For the text-containing cell, return its midpoint in (x, y) coordinate format. 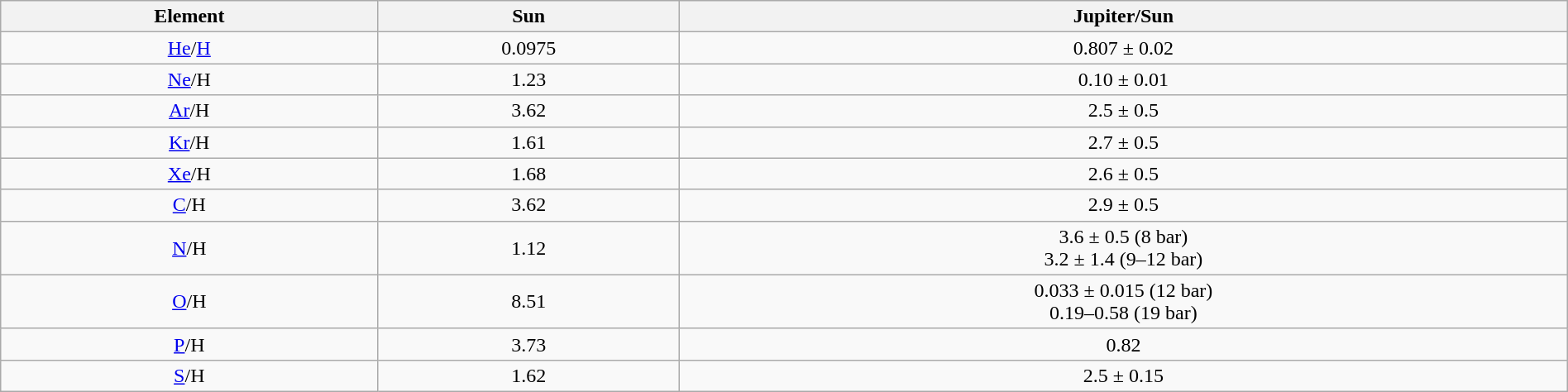
2.9 ± 0.5 (1124, 205)
S/H (189, 375)
3.73 (529, 344)
1.12 (529, 248)
Sun (529, 17)
C/H (189, 205)
Ne/H (189, 79)
8.51 (529, 301)
0.0975 (529, 48)
3.6 ± 0.5 (8 bar)3.2 ± 1.4 (9–12 bar) (1124, 248)
2.6 ± 0.5 (1124, 174)
Element (189, 17)
0.82 (1124, 344)
N/H (189, 248)
Kr/H (189, 142)
0.10 ± 0.01 (1124, 79)
Xe/H (189, 174)
2.5 ± 0.15 (1124, 375)
0.807 ± 0.02 (1124, 48)
1.61 (529, 142)
He/H (189, 48)
1.62 (529, 375)
1.23 (529, 79)
Jupiter/Sun (1124, 17)
Ar/H (189, 111)
O/H (189, 301)
1.68 (529, 174)
P/H (189, 344)
2.5 ± 0.5 (1124, 111)
0.033 ± 0.015 (12 bar)0.19–0.58 (19 bar) (1124, 301)
2.7 ± 0.5 (1124, 142)
